Detect which cell encompasses the target text, then output its [X, Y] center coordinate. 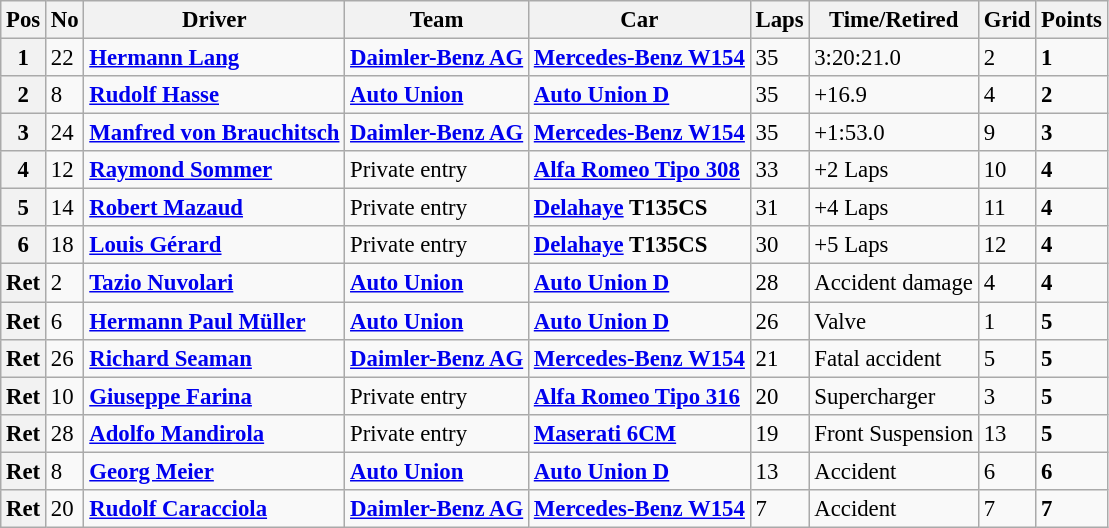
Louis Gérard [214, 245]
Valve [894, 321]
Tazio Nuvolari [214, 283]
30 [780, 245]
33 [780, 170]
Rudolf Caracciola [214, 509]
24 [65, 133]
Accident damage [894, 283]
No [65, 20]
19 [780, 433]
18 [65, 245]
9 [1006, 133]
Points [1072, 20]
Front Suspension [894, 433]
Manfred von Brauchitsch [214, 133]
Giuseppe Farina [214, 396]
Rudolf Hasse [214, 95]
Maserati 6CM [639, 433]
Team [437, 20]
+16.9 [894, 95]
Pos [24, 20]
Supercharger [894, 396]
Grid [1006, 20]
Alfa Romeo Tipo 308 [639, 170]
21 [780, 358]
Car [639, 20]
14 [65, 208]
3:20:21.0 [894, 58]
11 [1006, 208]
Time/Retired [894, 20]
+5 Laps [894, 245]
Raymond Sommer [214, 170]
22 [65, 58]
Georg Meier [214, 471]
Hermann Lang [214, 58]
Robert Mazaud [214, 208]
Fatal accident [894, 358]
+2 Laps [894, 170]
Driver [214, 20]
Hermann Paul Müller [214, 321]
31 [780, 208]
Adolfo Mandirola [214, 433]
+1:53.0 [894, 133]
Alfa Romeo Tipo 316 [639, 396]
Richard Seaman [214, 358]
+4 Laps [894, 208]
Laps [780, 20]
